Detect which cell encompasses the target text, then output its (X, Y) center coordinate. 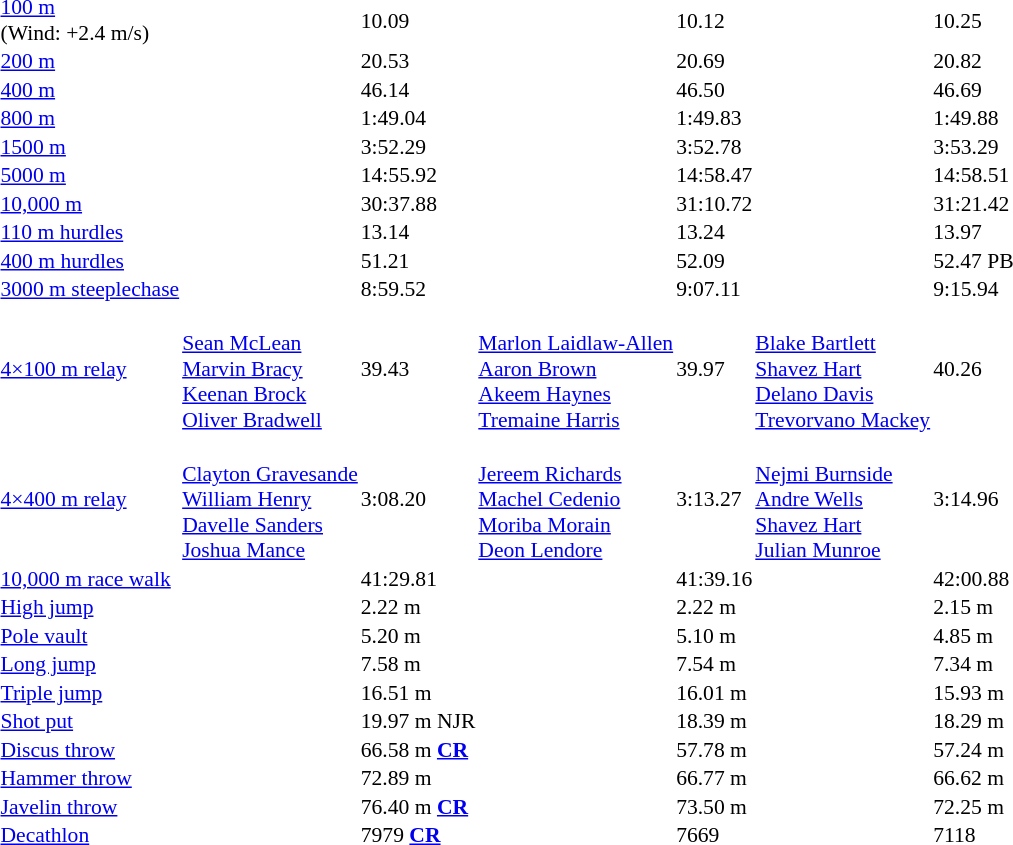
57.78 m (714, 750)
3:08.20 (418, 499)
Clayton GravesandeWilliam HenryDavelle SandersJoshua Mance (270, 499)
13.14 (418, 232)
73.50 m (714, 806)
46.14 (418, 90)
19.97 m NJR (418, 721)
46.50 (714, 90)
30:37.88 (418, 204)
51.21 (418, 260)
20.53 (418, 61)
8:59.52 (418, 289)
66.58 m CR (418, 750)
41:39.16 (714, 578)
Marlon Laidlaw-AllenAaron BrownAkeem HaynesTremaine Harris (576, 369)
16.51 m (418, 692)
52.09 (714, 260)
Nejmi BurnsideAndre WellsShavez HartJulian Munroe (843, 499)
76.40 m CR (418, 806)
39.97 (714, 369)
66.77 m (714, 778)
18.39 m (714, 721)
14:55.92 (418, 175)
7.54 m (714, 664)
3:52.78 (714, 146)
9:07.11 (714, 289)
Blake BartlettShavez HartDelano DavisTrevorvano Mackey (843, 369)
39.43 (418, 369)
31:10.72 (714, 204)
5.10 m (714, 636)
41:29.81 (418, 578)
16.01 m (714, 692)
Sean McLeanMarvin BracyKeenan BrockOliver Bradwell (270, 369)
3:13.27 (714, 499)
72.89 m (418, 778)
14:58.47 (714, 175)
13.24 (714, 232)
Jereem RichardsMachel CedenioMoriba MorainDeon Lendore (576, 499)
20.69 (714, 61)
3:52.29 (418, 146)
1:49.04 (418, 118)
5.20 m (418, 636)
1:49.83 (714, 118)
7.58 m (418, 664)
